Determine the (X, Y) coordinate at the center of the cell enclosing the given text.  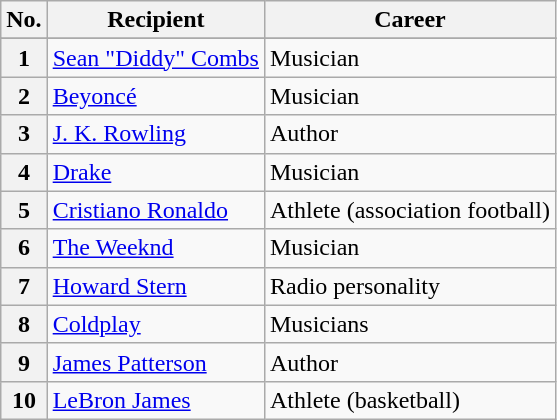
6 (24, 248)
Radio personality (410, 286)
Musicians (410, 324)
Coldplay (156, 324)
10 (24, 400)
J. K. Rowling (156, 134)
7 (24, 286)
Career (410, 20)
9 (24, 362)
8 (24, 324)
Athlete (basketball) (410, 400)
Beyoncé (156, 96)
Athlete (association football) (410, 210)
5 (24, 210)
Howard Stern (156, 286)
Drake (156, 172)
Cristiano Ronaldo (156, 210)
2 (24, 96)
No. (24, 20)
4 (24, 172)
The Weeknd (156, 248)
1 (24, 58)
3 (24, 134)
Recipient (156, 20)
LeBron James (156, 400)
James Patterson (156, 362)
Sean "Diddy" Combs (156, 58)
